Capture the cell that displays the provided text and extract its (x, y) central coordinate. 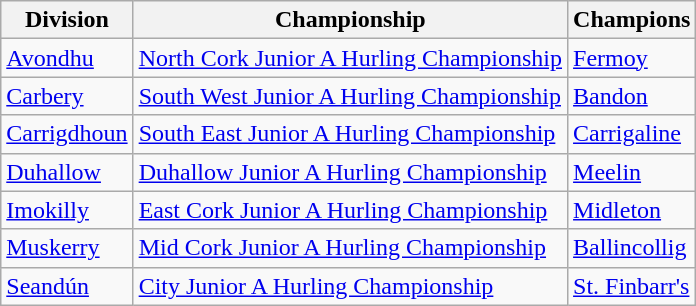
Champions (632, 20)
Midleton (632, 210)
East Cork Junior A Hurling Championship (350, 210)
Seandún (67, 286)
Muskerry (67, 248)
Duhallow Junior A Hurling Championship (350, 172)
Carrigdhoun (67, 134)
Meelin (632, 172)
Mid Cork Junior A Hurling Championship (350, 248)
City Junior A Hurling Championship (350, 286)
Carbery (67, 96)
Championship (350, 20)
St. Finbarr's (632, 286)
Ballincollig (632, 248)
Imokilly (67, 210)
Duhallow (67, 172)
Division (67, 20)
South West Junior A Hurling Championship (350, 96)
Avondhu (67, 58)
South East Junior A Hurling Championship (350, 134)
Fermoy (632, 58)
North Cork Junior A Hurling Championship (350, 58)
Carrigaline (632, 134)
Bandon (632, 96)
